Capture the cell that displays the provided text and extract its (x, y) central coordinate. 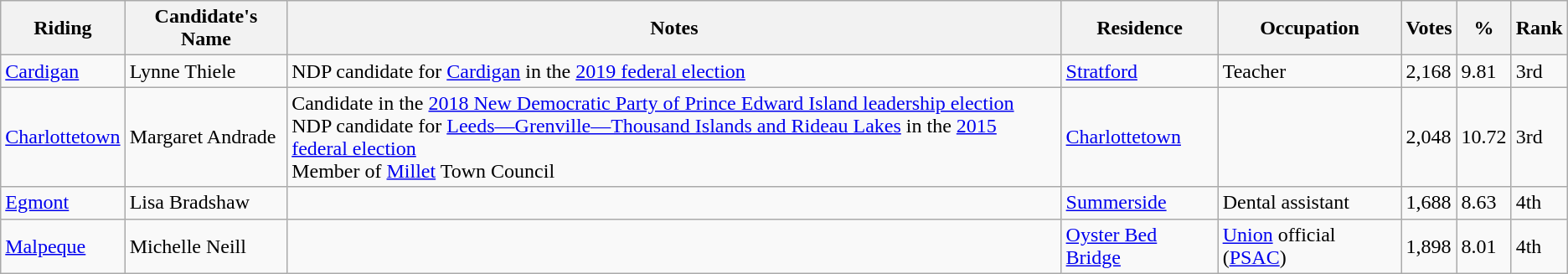
Notes (674, 28)
Dental assistant (1310, 203)
Stratford (1139, 71)
Summerside (1139, 203)
Lisa Bradshaw (206, 203)
Cardigan (63, 71)
Candidate's Name (206, 28)
Egmont (63, 203)
8.01 (1484, 246)
Oyster Bed Bridge (1139, 246)
Teacher (1310, 71)
Votes (1429, 28)
% (1484, 28)
Michelle Neill (206, 246)
2,168 (1429, 71)
2,048 (1429, 137)
1,688 (1429, 203)
Rank (1540, 28)
Malpeque (63, 246)
Lynne Thiele (206, 71)
Union official (PSAC) (1310, 246)
Occupation (1310, 28)
8.63 (1484, 203)
NDP candidate for Cardigan in the 2019 federal election (674, 71)
10.72 (1484, 137)
Margaret Andrade (206, 137)
1,898 (1429, 246)
Riding (63, 28)
Residence (1139, 28)
9.81 (1484, 71)
